Return the [x, y] coordinate for the center point of the cell that contains the specified text.  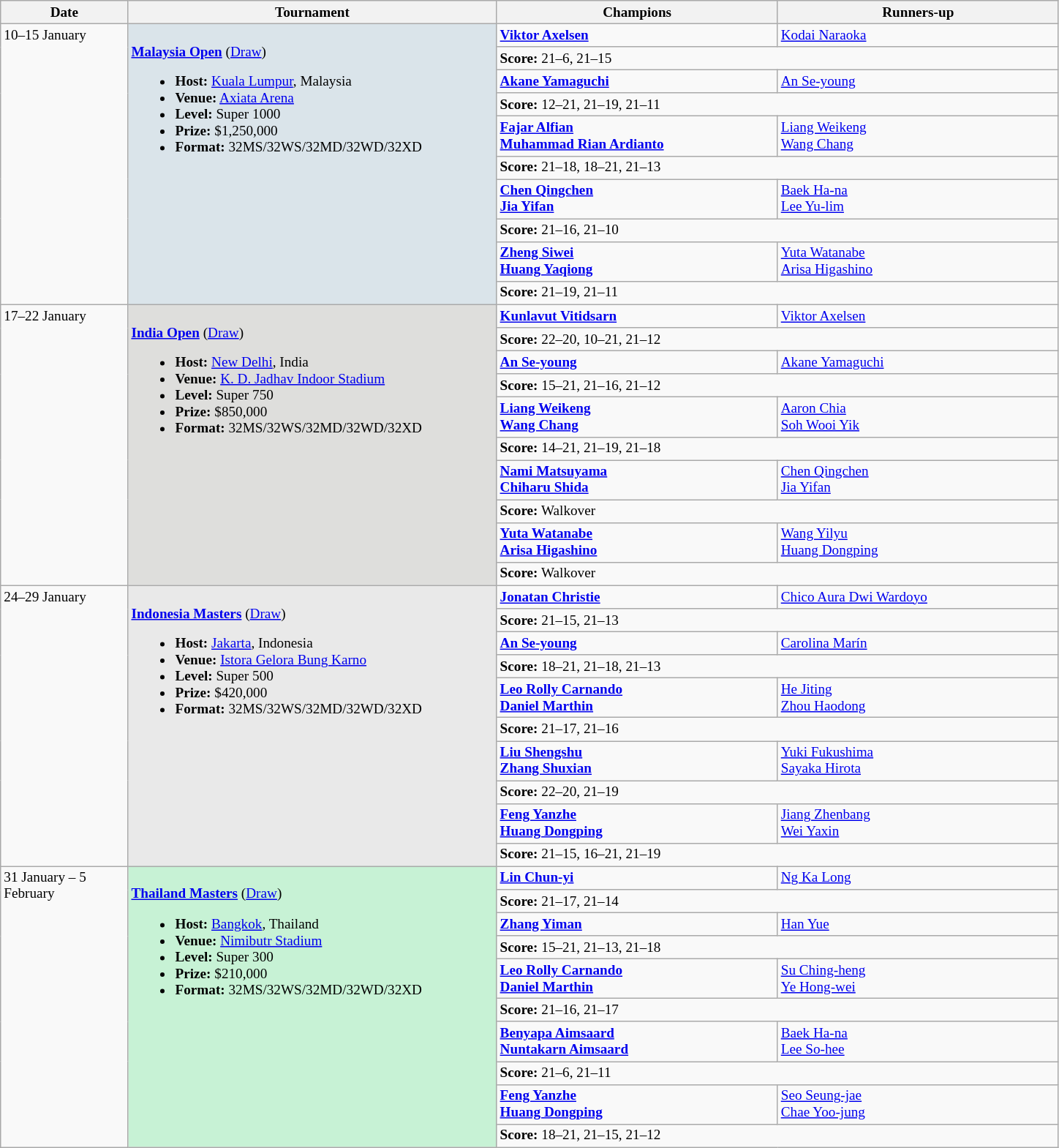
Wang Yilyu Huang Dongping [918, 542]
Score: 21–18, 18–21, 21–13 [777, 168]
Score: 21–16, 21–10 [777, 230]
Score: 21–15, 16–21, 21–19 [777, 855]
Score: 18–21, 21–18, 21–13 [777, 667]
Kodai Naraoka [918, 35]
31 January – 5 February [64, 1007]
Carolina Marín [918, 643]
Score: 21–15, 21–13 [777, 620]
17–22 January [64, 445]
Score: 22–20, 10–21, 21–12 [777, 339]
Score: 21–6, 21–11 [777, 1073]
Nami Matsuyama Chiharu Shida [637, 479]
India Open (Draw)Host: New Delhi, IndiaVenue: K. D. Jadhav Indoor StadiumLevel: Super 750Prize: $850,000Format: 32MS/32WS/32MD/32WD/32XD [312, 445]
Zheng Siwei Huang Yaqiong [637, 261]
Liu Shengshu Zhang Shuxian [637, 760]
Score: 22–20, 21–19 [777, 792]
Han Yue [918, 924]
Benyapa Aimsaard Nuntakarn Aimsaard [637, 1041]
Su Ching-heng Ye Hong-wei [918, 978]
Date [64, 12]
Champions [637, 12]
Tournament [312, 12]
Chico Aura Dwi Wardoyo [918, 597]
Indonesia Masters (Draw)Host: Jakarta, IndonesiaVenue: Istora Gelora Bung KarnoLevel: Super 500Prize: $420,000Format: 32MS/32WS/32MD/32WD/32XD [312, 726]
Baek Ha-na Lee Yu-lim [918, 199]
Seo Seung-jae Chae Yoo-jung [918, 1104]
Zhang Yiman [637, 924]
Score: 14–21, 21–19, 21–18 [777, 449]
Yuki Fukushima Sayaka Hirota [918, 760]
Score: 21–17, 21–14 [777, 901]
Score: 15–21, 21–13, 21–18 [777, 948]
Jonatan Christie [637, 597]
Score: 18–21, 21–15, 21–12 [777, 1136]
Baek Ha-na Lee So-hee [918, 1041]
He Jiting Zhou Haodong [918, 698]
10–15 January [64, 164]
Jiang Zhenbang Wei Yaxin [918, 823]
Score: 21–6, 21–15 [777, 59]
Malaysia Open (Draw)Host: Kuala Lumpur, MalaysiaVenue: Axiata ArenaLevel: Super 1000Prize: $1,250,000Format: 32MS/32WS/32MD/32WD/32XD [312, 164]
Thailand Masters (Draw)Host: Bangkok, ThailandVenue: Nimibutr StadiumLevel: Super 300Prize: $210,000Format: 32MS/32WS/32MD/32WD/32XD [312, 1007]
Runners-up [918, 12]
24–29 January [64, 726]
Ng Ka Long [918, 878]
Score: 21–17, 21–16 [777, 729]
Fajar Alfian Muhammad Rian Ardianto [637, 136]
Aaron Chia Soh Wooi Yik [918, 417]
Score: 21–16, 21–17 [777, 1010]
Score: 15–21, 21–16, 21–12 [777, 386]
Score: 21–19, 21–11 [777, 293]
Kunlavut Vitidsarn [637, 316]
Score: 12–21, 21–19, 21–11 [777, 105]
Lin Chun-yi [637, 878]
